For the text-containing cell, return its midpoint in (x, y) coordinate format. 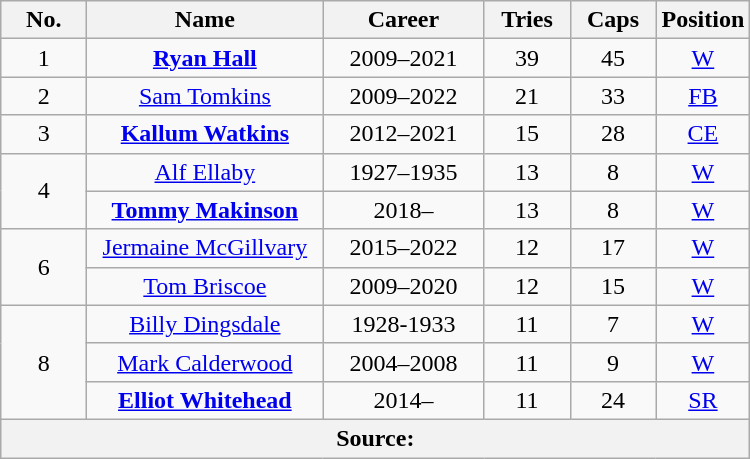
Name (205, 20)
Career (404, 20)
17 (613, 248)
Ryan Hall (205, 58)
21 (527, 96)
2015–2022 (404, 248)
6 (44, 267)
Kallum Watkins (205, 134)
2014– (404, 400)
28 (613, 134)
24 (613, 400)
Position (703, 20)
Elliot Whitehead (205, 400)
2012–2021 (404, 134)
33 (613, 96)
Jermaine McGillvary (205, 248)
Tommy Makinson (205, 210)
No. (44, 20)
7 (613, 324)
2018– (404, 210)
Source: (376, 438)
9 (613, 362)
2 (44, 96)
1 (44, 58)
Billy Dingsdale (205, 324)
1927–1935 (404, 172)
CE (703, 134)
Tom Briscoe (205, 286)
Mark Calderwood (205, 362)
1928-1933 (404, 324)
SR (703, 400)
Caps (613, 20)
Sam Tomkins (205, 96)
FB (703, 96)
45 (613, 58)
39 (527, 58)
2009–2020 (404, 286)
Alf Ellaby (205, 172)
2004–2008 (404, 362)
2009–2021 (404, 58)
2009–2022 (404, 96)
4 (44, 191)
3 (44, 134)
Tries (527, 20)
